Search for the cell housing the specified text and yield its [x, y] center coordinate. 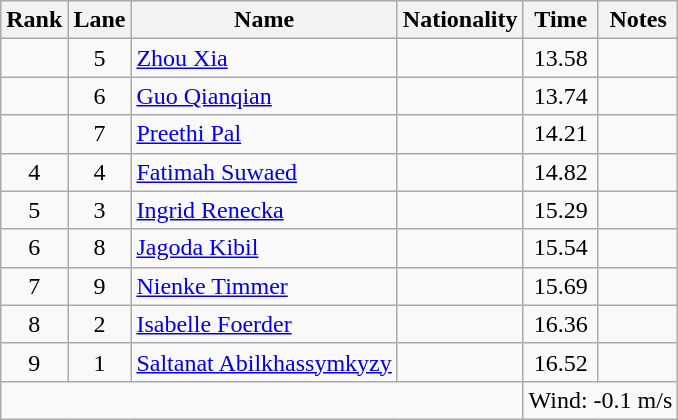
Saltanat Abilkhassymkyzy [264, 362]
16.36 [560, 324]
Nationality [460, 20]
Ingrid Renecka [264, 210]
Nienke Timmer [264, 286]
Lane [100, 20]
1 [100, 362]
14.21 [560, 134]
2 [100, 324]
3 [100, 210]
Rank [34, 20]
Wind: -0.1 m/s [600, 400]
Time [560, 20]
14.82 [560, 172]
15.54 [560, 248]
Preethi Pal [264, 134]
Fatimah Suwaed [264, 172]
Jagoda Kibil [264, 248]
15.29 [560, 210]
Name [264, 20]
13.74 [560, 96]
Isabelle Foerder [264, 324]
15.69 [560, 286]
Zhou Xia [264, 58]
Notes [638, 20]
13.58 [560, 58]
16.52 [560, 362]
Guo Qianqian [264, 96]
